Return (x, y) of the center of cell containing provided text 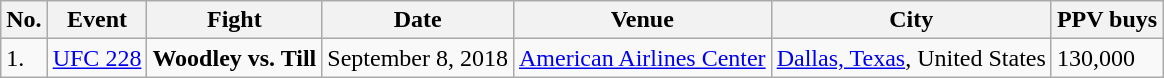
1. (24, 58)
American Airlines Center (642, 58)
Event (97, 20)
PPV buys (1106, 20)
Fight (234, 20)
No. (24, 20)
130,000 (1106, 58)
City (911, 20)
Woodley vs. Till (234, 58)
Dallas, Texas, United States (911, 58)
Date (418, 20)
September 8, 2018 (418, 58)
Venue (642, 20)
UFC 228 (97, 58)
